Extract the [X, Y] coordinate from the center of the cell holding the provided text.  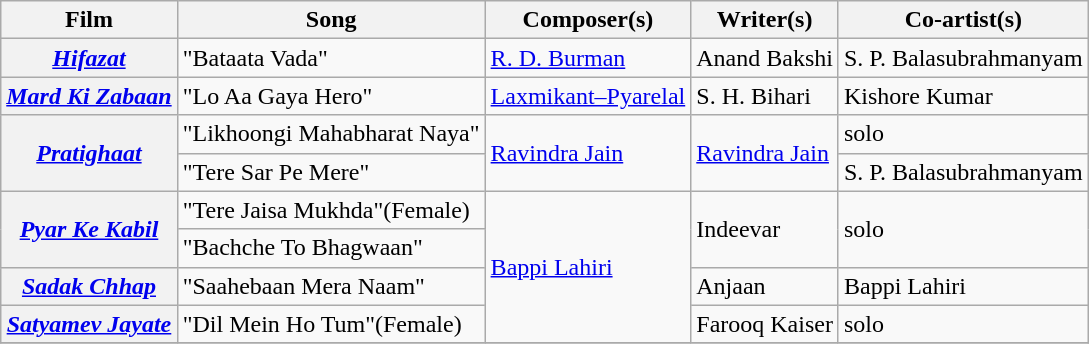
"Tere Jaisa Mukhda"(Female) [331, 210]
"Bataata Vada" [331, 58]
"Bachche To Bhagwaan" [331, 248]
"Lo Aa Gaya Hero" [331, 96]
Farooq Kaiser [765, 324]
S. H. Bihari [765, 96]
Laxmikant–Pyarelal [588, 96]
Song [331, 20]
Anand Bakshi [765, 58]
Indeevar [765, 229]
Pyar Ke Kabil [89, 229]
"Likhoongi Mahabharat Naya" [331, 134]
Hifazat [89, 58]
Satyamev Jayate [89, 324]
"Saahebaan Mera Naam" [331, 286]
Anjaan [765, 286]
Composer(s) [588, 20]
Co-artist(s) [963, 20]
Writer(s) [765, 20]
Film [89, 20]
Sadak Chhap [89, 286]
Mard Ki Zabaan [89, 96]
"Tere Sar Pe Mere" [331, 172]
"Dil Mein Ho Tum"(Female) [331, 324]
Kishore Kumar [963, 96]
Pratighaat [89, 153]
R. D. Burman [588, 58]
